Find where the given text appears and provide that cell's center as [x, y] coordinate. 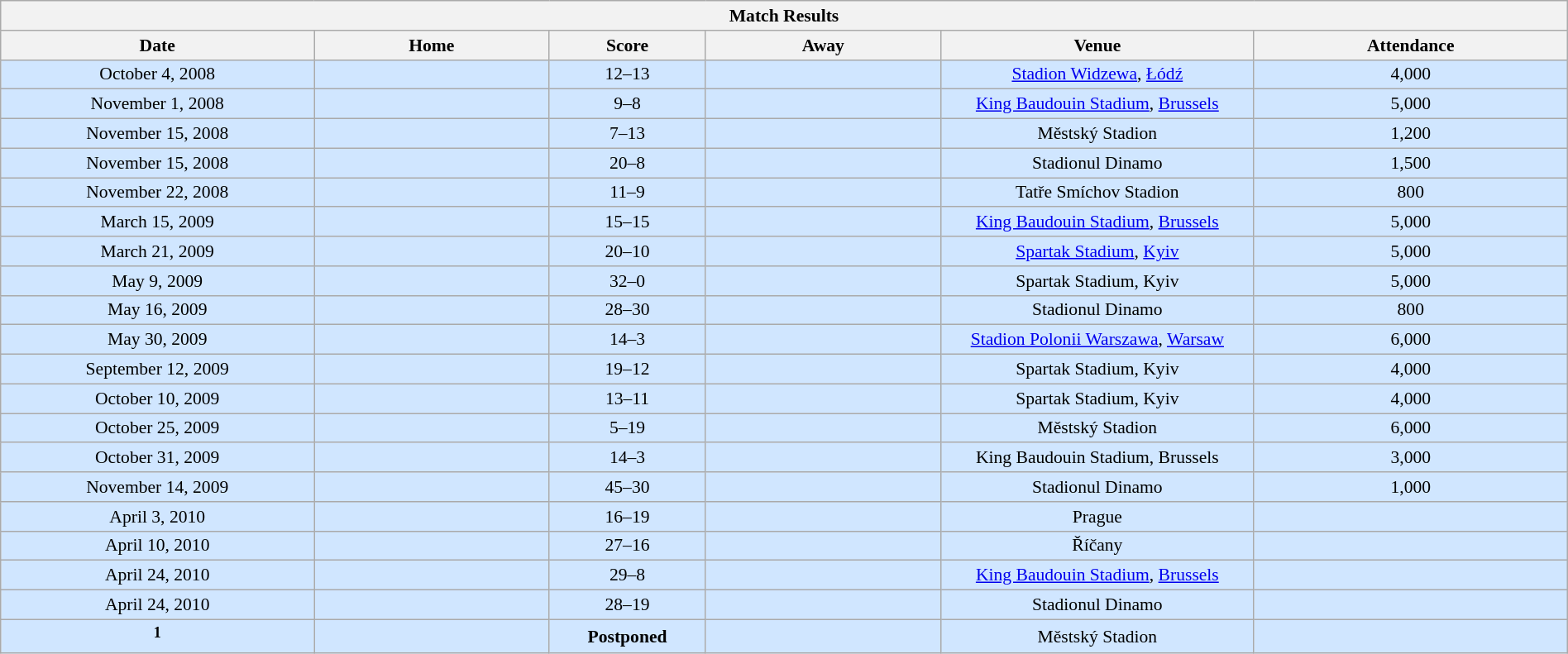
Stadion Polonii Warszawa, Warsaw [1097, 340]
Venue [1097, 45]
32–0 [627, 281]
Attendance [1411, 45]
November 1, 2008 [157, 104]
5–19 [627, 428]
28–19 [627, 605]
November 14, 2009 [157, 487]
April 10, 2010 [157, 546]
13–11 [627, 399]
1,000 [1411, 487]
Away [823, 45]
11–9 [627, 193]
1 [157, 637]
27–16 [627, 546]
May 9, 2009 [157, 281]
20–8 [627, 163]
7–13 [627, 134]
October 4, 2008 [157, 74]
Tatře Smíchov Stadion [1097, 193]
Postponed [627, 637]
October 10, 2009 [157, 399]
Stadion Widzewa, Łódź [1097, 74]
April 3, 2010 [157, 517]
16–19 [627, 517]
March 21, 2009 [157, 251]
Match Results [784, 16]
March 15, 2009 [157, 222]
September 12, 2009 [157, 370]
12–13 [627, 74]
May 30, 2009 [157, 340]
19–12 [627, 370]
Home [432, 45]
Score [627, 45]
May 16, 2009 [157, 310]
Říčany [1097, 546]
3,000 [1411, 458]
1,500 [1411, 163]
9–8 [627, 104]
November 22, 2008 [157, 193]
Date [157, 45]
29–8 [627, 575]
1,200 [1411, 134]
October 31, 2009 [157, 458]
45–30 [627, 487]
28–30 [627, 310]
October 25, 2009 [157, 428]
20–10 [627, 251]
Prague [1097, 517]
15–15 [627, 222]
